Scan for the cell matching the given text and deliver its (x, y) coordinate at center. 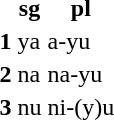
ya (30, 41)
na (30, 74)
